For the text-containing cell, return its midpoint in [X, Y] coordinate format. 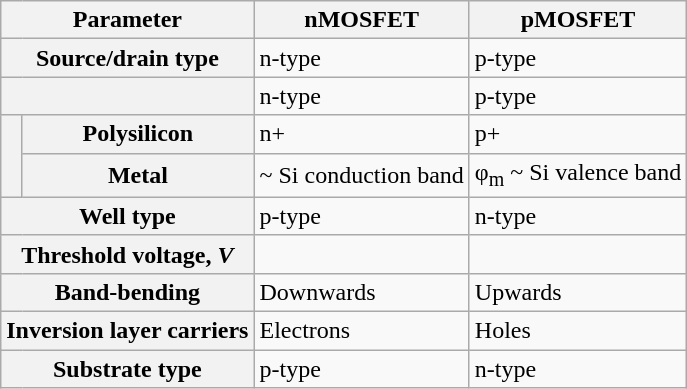
Inversion layer carriers [128, 331]
Holes [578, 331]
Electrons [362, 331]
Well type [128, 216]
Source/drain type [128, 58]
p+ [578, 134]
Metal [138, 175]
~ Si conduction band [362, 175]
Band-bending [128, 292]
φm ~ Si valence band [578, 175]
Substrate type [128, 369]
nMOSFET [362, 20]
Polysilicon [138, 134]
Downwards [362, 292]
Upwards [578, 292]
n+ [362, 134]
Parameter [128, 20]
Threshold voltage, V [128, 254]
pMOSFET [578, 20]
